Provide the (x, y) coordinate of the cell's center where the given text is located.  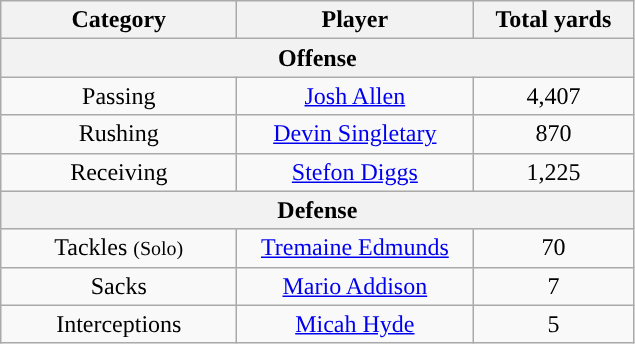
Devin Singletary (355, 134)
Sacks (119, 286)
7 (554, 286)
Tremaine Edmunds (355, 248)
Offense (318, 58)
Receiving (119, 172)
Interceptions (119, 324)
Total yards (554, 20)
Rushing (119, 134)
5 (554, 324)
Mario Addison (355, 286)
Category (119, 20)
870 (554, 134)
4,407 (554, 96)
Stefon Diggs (355, 172)
70 (554, 248)
Passing (119, 96)
1,225 (554, 172)
Defense (318, 210)
Tackles (Solo) (119, 248)
Josh Allen (355, 96)
Player (355, 20)
Micah Hyde (355, 324)
